From the cell containing the given text, extract its center point as (x, y) coordinate. 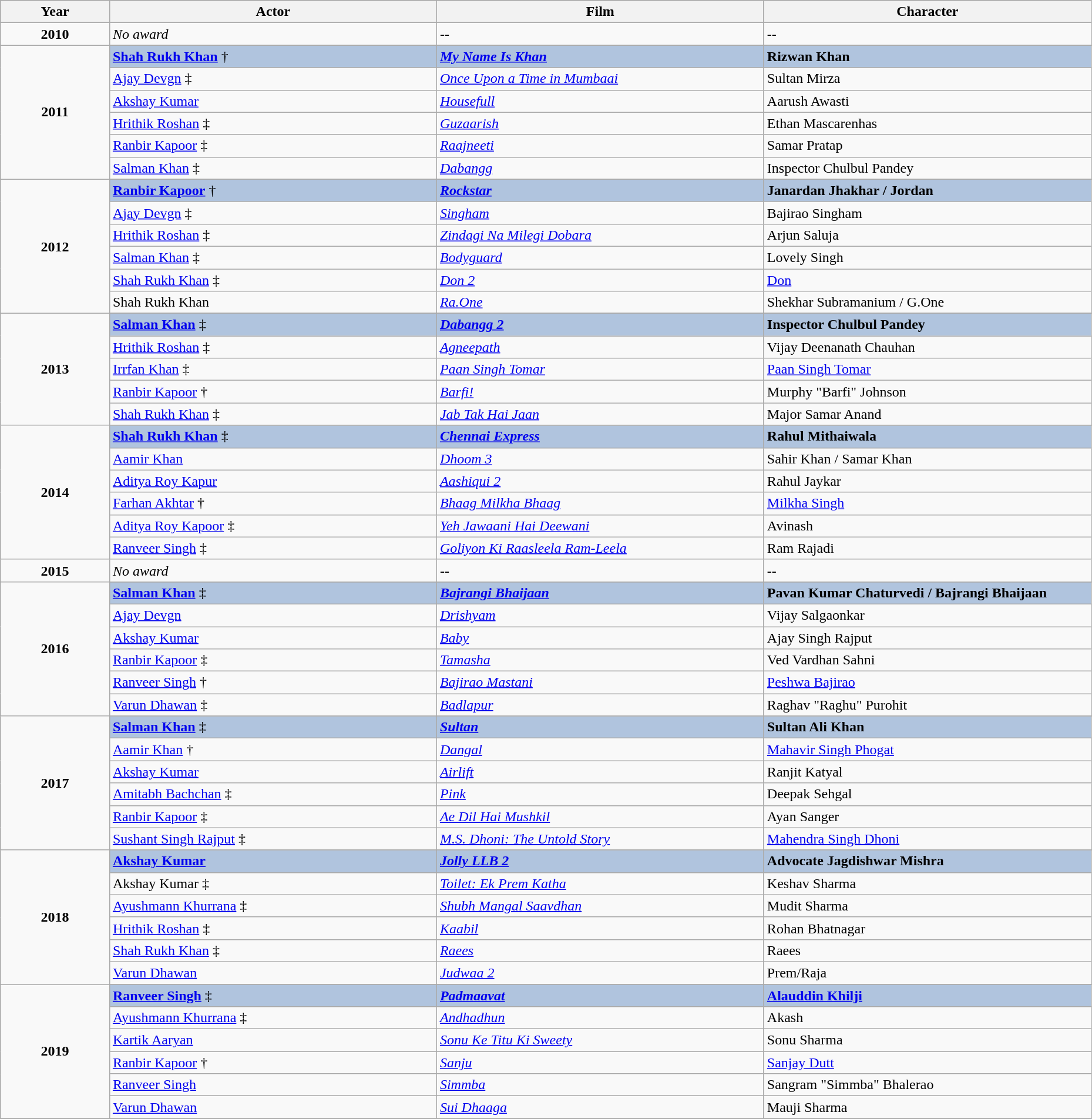
2016 (55, 648)
Judwaa 2 (600, 973)
Sui Dhaaga (600, 1107)
Rahul Mithaiwala (927, 436)
2014 (55, 492)
Bhaag Milkha Bhaag (600, 503)
Sonu Sharma (927, 1040)
2019 (55, 1051)
2018 (55, 917)
Singham (600, 213)
Dabangg (600, 168)
Simmba (600, 1085)
Goliyon Ki Raasleela Ram-Leela (600, 548)
Zindagi Na Milegi Dobara (600, 235)
Sultan Ali Khan (927, 727)
Sushant Singh Rajput ‡ (273, 839)
Don 2 (600, 280)
M.S. Dhoni: The Untold Story (600, 839)
Irrfan Khan ‡ (273, 369)
Don (927, 280)
Mahavir Singh Phogat (927, 750)
Aamir Khan (273, 459)
My Name Is Khan (600, 56)
Toilet: Ek Prem Katha (600, 883)
Deepak Sehgal (927, 794)
Ranveer Singh † (273, 683)
Peshwa Bajirao (927, 683)
Murphy "Barfi" Johnson (927, 392)
Jab Tak Hai Jaan (600, 414)
Shah Rukh Khan † (273, 56)
2013 (55, 369)
Shah Rukh Khan (273, 303)
Vijay Deenanath Chauhan (927, 347)
Mauji Sharma (927, 1107)
Bodyguard (600, 257)
Sahir Khan / Samar Khan (927, 459)
2017 (55, 783)
Ram Rajadi (927, 548)
Pink (600, 794)
Rockstar (600, 190)
Keshav Sharma (927, 883)
Once Upon a Time in Mumbaai (600, 79)
Aditya Roy Kapur (273, 481)
Aditya Roy Kapoor ‡ (273, 526)
Ethan Mascarenhas (927, 123)
Varun Dhawan ‡ (273, 705)
Sangram "Simmba" Bhalerao (927, 1085)
Kartik Aaryan (273, 1040)
Guzaarish (600, 123)
Tamasha (600, 660)
Janardan Jhakhar / Jordan (927, 190)
Ved Vardhan Sahni (927, 660)
Major Samar Anand (927, 414)
Mahendra Singh Dhoni (927, 839)
Alauddin Khilji (927, 996)
Sultan (600, 727)
Ranjit Katyal (927, 772)
Agneepath (600, 347)
Ajay Devgn (273, 615)
Advocate Jagdishwar Mishra (927, 861)
Ae Dil Hai Mushkil (600, 816)
2011 (55, 112)
Dabangg 2 (600, 325)
Raghav "Raghu" Purohit (927, 705)
Kaabil (600, 928)
Arjun Saluja (927, 235)
Bajirao Mastani (600, 683)
Actor (273, 12)
Amitabh Bachchan ‡ (273, 794)
Chennai Express (600, 436)
Rizwan Khan (927, 56)
Aashiqui 2 (600, 481)
Ranveer Singh (273, 1085)
Barfi! (600, 392)
Prem/Raja (927, 973)
Avinash (927, 526)
Character (927, 12)
Akash (927, 1018)
Aarush Awasti (927, 101)
Housefull (600, 101)
Vijay Salgaonkar (927, 615)
Sanjay Dutt (927, 1063)
Jolly LLB 2 (600, 861)
Andhadhun (600, 1018)
Rohan Bhatnagar (927, 928)
Raajneeti (600, 146)
Bajirao Singham (927, 213)
Year (55, 12)
Ayan Sanger (927, 816)
Farhan Akhtar † (273, 503)
Shekhar Subramanium / G.One (927, 303)
Bajrangi Bhaijaan (600, 593)
Mudit Sharma (927, 906)
Lovely Singh (927, 257)
Drishyam (600, 615)
Sonu Ke Titu Ki Sweety (600, 1040)
2012 (55, 246)
Film (600, 12)
Akshay Kumar ‡ (273, 883)
Aamir Khan † (273, 750)
2015 (55, 570)
Sultan Mirza (927, 79)
Padmaavat (600, 996)
Milkha Singh (927, 503)
Yeh Jawaani Hai Deewani (600, 526)
Pavan Kumar Chaturvedi / Bajrangi Bhaijaan (927, 593)
2010 (55, 34)
Samar Pratap (927, 146)
Baby (600, 637)
Rahul Jaykar (927, 481)
Dangal (600, 750)
Ajay Singh Rajput (927, 637)
Airlift (600, 772)
Dhoom 3 (600, 459)
Ra.One (600, 303)
Badlapur (600, 705)
Sanju (600, 1063)
Shubh Mangal Saavdhan (600, 906)
